Determine the (x, y) coordinate at the center of the cell enclosing the given text.  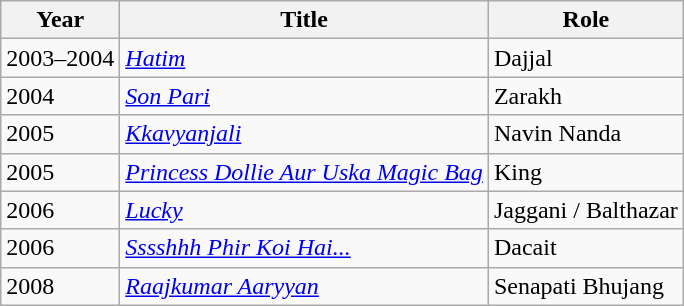
Sssshhh Phir Koi Hai... (304, 248)
Zarakh (586, 96)
2004 (60, 96)
Senapati Bhujang (586, 286)
Dajjal (586, 58)
2008 (60, 286)
Son Pari (304, 96)
Kkavyanjali (304, 134)
2003–2004 (60, 58)
Navin Nanda (586, 134)
Year (60, 20)
Lucky (304, 210)
Dacait (586, 248)
Jaggani / Balthazar (586, 210)
Role (586, 20)
Raajkumar Aaryyan (304, 286)
Princess Dollie Aur Uska Magic Bag (304, 172)
King (586, 172)
Hatim (304, 58)
Title (304, 20)
